Pinpoint the cell where the given text exists, returning its (X, Y) midpoint coordinate. 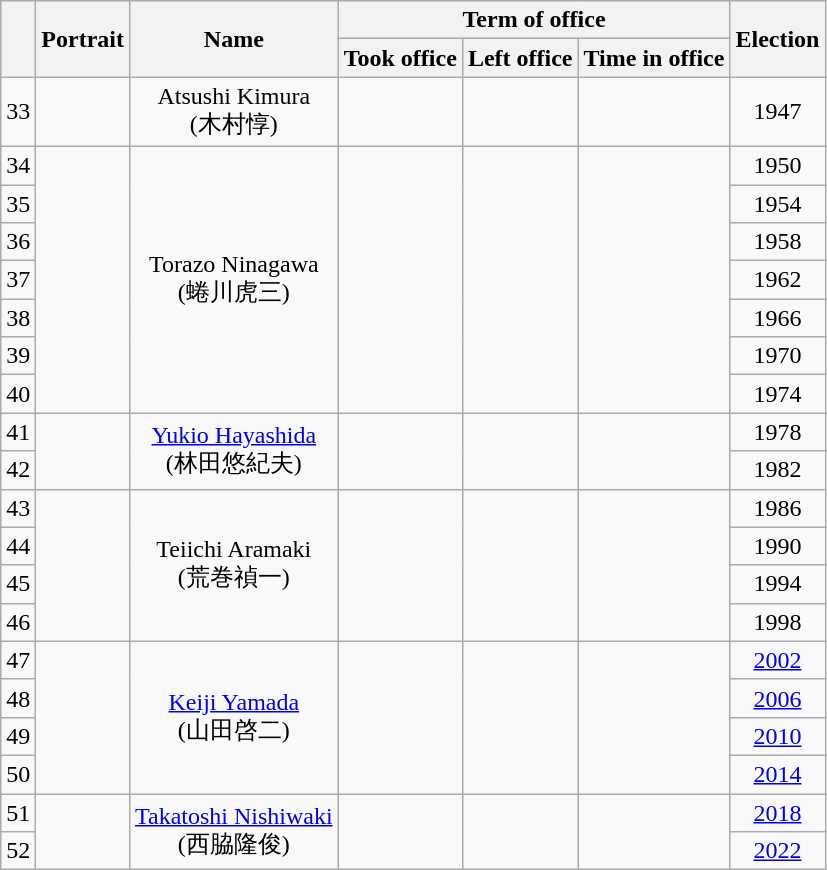
1974 (778, 394)
51 (18, 813)
2006 (778, 698)
1994 (778, 584)
39 (18, 356)
Portrait (83, 39)
1947 (778, 112)
37 (18, 280)
Atsushi Kimura (木村惇) (234, 112)
40 (18, 394)
41 (18, 432)
1950 (778, 165)
2010 (778, 736)
48 (18, 698)
Took office (400, 58)
1982 (778, 470)
2002 (778, 660)
2014 (778, 774)
50 (18, 774)
Yukio Hayashida (林田悠紀夫) (234, 451)
38 (18, 318)
33 (18, 112)
43 (18, 508)
44 (18, 546)
Torazo Ninagawa (蜷川虎三) (234, 279)
Left office (520, 58)
2018 (778, 813)
46 (18, 622)
1998 (778, 622)
42 (18, 470)
1970 (778, 356)
52 (18, 851)
35 (18, 203)
49 (18, 736)
2022 (778, 851)
1978 (778, 432)
Name (234, 39)
Keiji Yamada (山田啓二) (234, 717)
34 (18, 165)
Takatoshi Nishiwaki (西脇隆俊) (234, 832)
Teiichi Aramaki (荒巻禎一) (234, 565)
Term of office (534, 20)
1990 (778, 546)
1962 (778, 280)
1966 (778, 318)
47 (18, 660)
Time in office (654, 58)
1954 (778, 203)
1986 (778, 508)
Election (778, 39)
45 (18, 584)
36 (18, 242)
1958 (778, 242)
